Return [X, Y] of the center of cell containing provided text 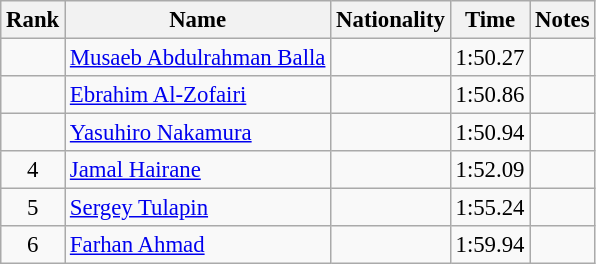
Name [198, 20]
Farhan Ahmad [198, 245]
Musaeb Abdulrahman Balla [198, 58]
Notes [562, 20]
1:59.94 [490, 245]
Nationality [390, 20]
1:52.09 [490, 170]
1:50.86 [490, 95]
1:55.24 [490, 208]
Rank [33, 20]
1:50.27 [490, 58]
Time [490, 20]
5 [33, 208]
Jamal Hairane [198, 170]
4 [33, 170]
Yasuhiro Nakamura [198, 133]
Ebrahim Al-Zofairi [198, 95]
1:50.94 [490, 133]
6 [33, 245]
Sergey Tulapin [198, 208]
